Output the [X, Y] coordinate of the center of the cell containing the given text.  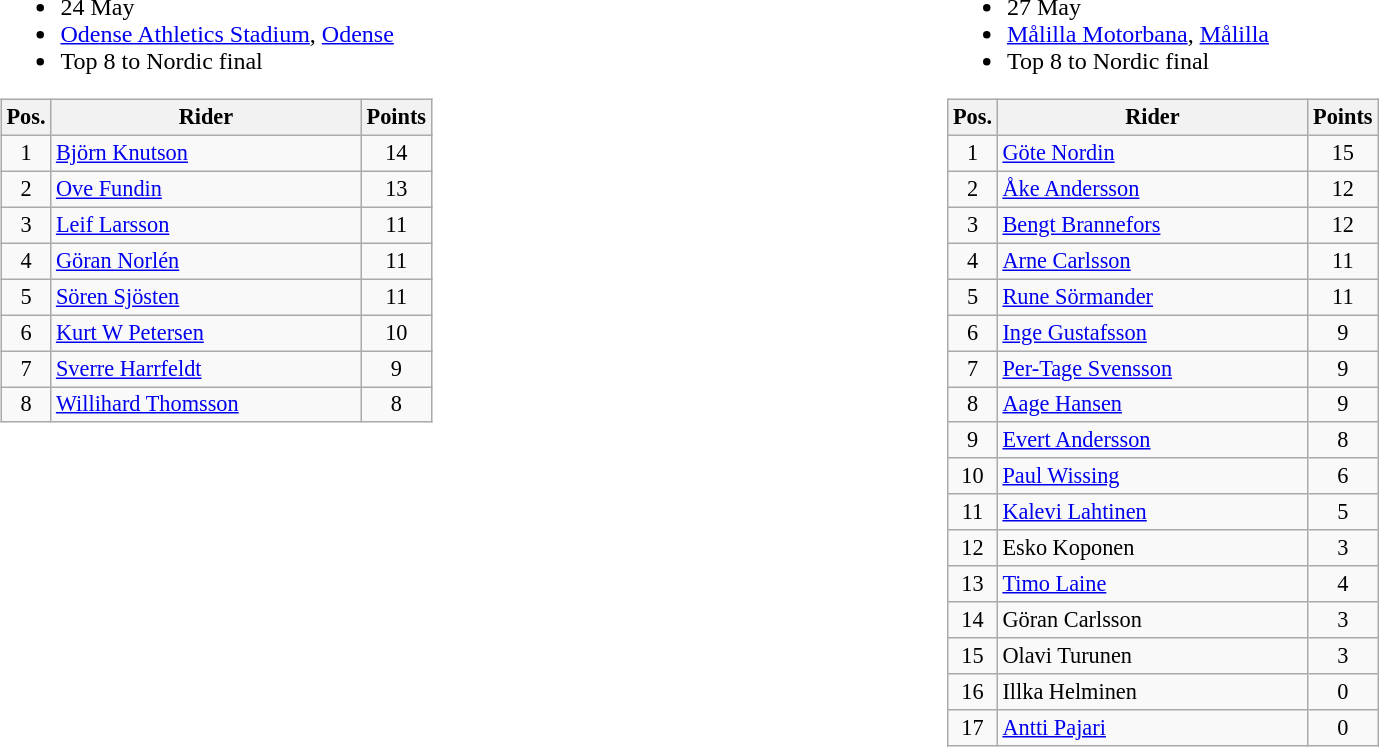
Sören Sjösten [206, 297]
Sverre Harrfeldt [206, 369]
Willihard Thomsson [206, 404]
Timo Laine [1152, 584]
Esko Koponen [1152, 548]
Evert Andersson [1152, 440]
Inge Gustafsson [1152, 333]
Rune Sörmander [1152, 297]
17 [972, 728]
Per-Tage Svensson [1152, 369]
Ove Fundin [206, 189]
Göran Norlén [206, 261]
Björn Knutson [206, 153]
Kalevi Lahtinen [1152, 512]
Göran Carlsson [1152, 620]
Göte Nordin [1152, 153]
Olavi Turunen [1152, 656]
Arne Carlsson [1152, 261]
16 [972, 692]
Bengt Brannefors [1152, 225]
Antti Pajari [1152, 728]
Paul Wissing [1152, 476]
Aage Hansen [1152, 404]
Leif Larsson [206, 225]
Åke Andersson [1152, 189]
Kurt W Petersen [206, 333]
Illka Helminen [1152, 692]
